Output the (X, Y) coordinate of the center of the cell containing the given text.  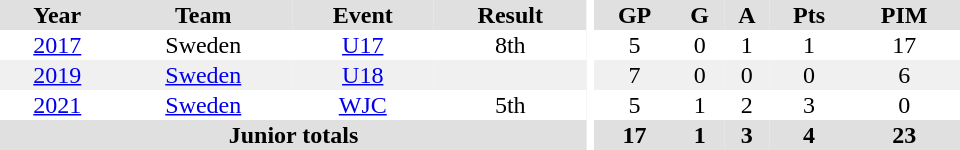
2 (747, 105)
A (747, 15)
6 (904, 75)
7 (635, 75)
WJC (363, 105)
PIM (904, 15)
2017 (58, 45)
8th (511, 45)
Junior totals (294, 135)
Result (511, 15)
4 (810, 135)
GP (635, 15)
Year (58, 15)
G (700, 15)
2019 (58, 75)
U17 (363, 45)
5th (511, 105)
2021 (58, 105)
U18 (363, 75)
Pts (810, 15)
Event (363, 15)
Team (204, 15)
23 (904, 135)
